From the cell containing the given text, extract its center point as (x, y) coordinate. 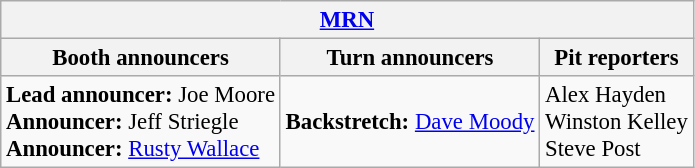
Turn announcers (410, 58)
Backstretch: Dave Moody (410, 122)
Alex HaydenWinston KelleySteve Post (616, 122)
MRN (347, 20)
Pit reporters (616, 58)
Lead announcer: Joe MooreAnnouncer: Jeff StriegleAnnouncer: Rusty Wallace (141, 122)
Booth announcers (141, 58)
